Provide the (X, Y) coordinate of the cell's center where the given text is located.  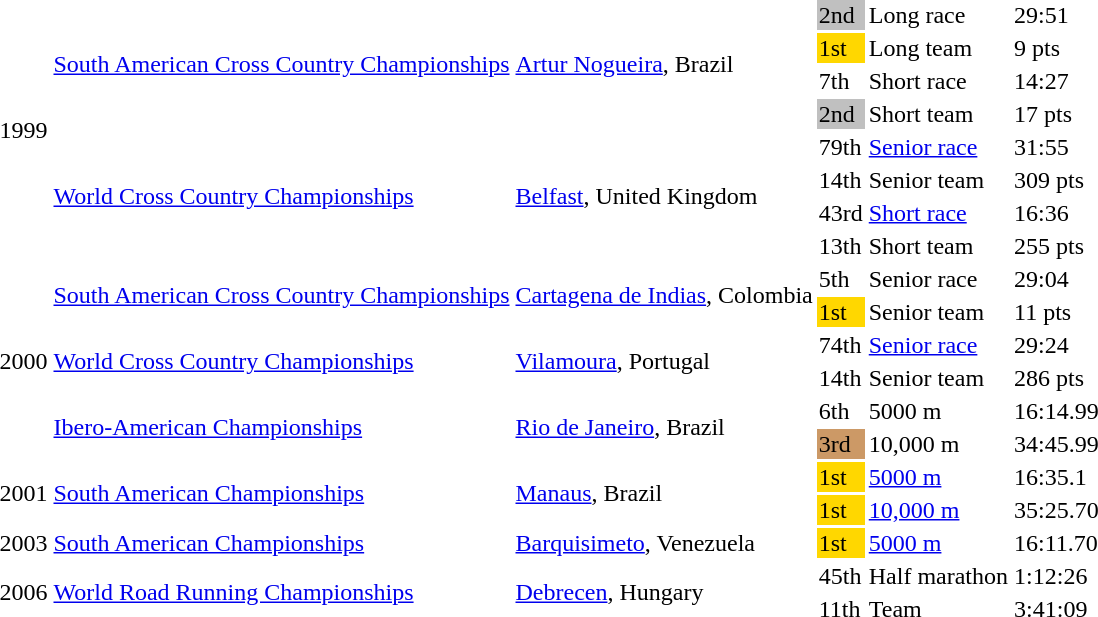
Manaus, Brazil (664, 494)
45th (840, 576)
Ibero-American Championships (282, 428)
74th (840, 345)
Half marathon (938, 576)
6th (840, 411)
Long team (938, 48)
Vilamoura, Portugal (664, 362)
Cartagena de Indias, Colombia (664, 296)
43rd (840, 213)
79th (840, 147)
3rd (840, 444)
13th (840, 246)
Rio de Janeiro, Brazil (664, 428)
5th (840, 279)
Long race (938, 15)
Belfast, United Kingdom (664, 196)
7th (840, 81)
Artur Nogueira, Brazil (664, 64)
Barquisimeto, Venezuela (664, 543)
